Output the [X, Y] coordinate of the center of the cell containing the given text.  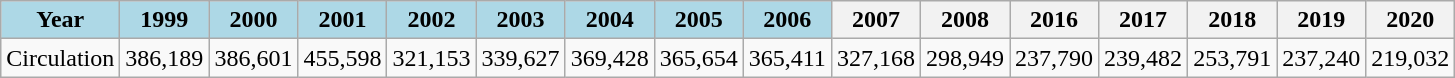
2000 [254, 20]
253,791 [1232, 58]
2005 [698, 20]
2020 [1410, 20]
365,654 [698, 58]
386,189 [164, 58]
365,411 [787, 58]
2006 [787, 20]
2016 [1054, 20]
2001 [342, 20]
237,790 [1054, 58]
239,482 [1144, 58]
321,153 [432, 58]
Circulation [60, 58]
2002 [432, 20]
369,428 [610, 58]
2017 [1144, 20]
2007 [876, 20]
219,032 [1410, 58]
2008 [964, 20]
2004 [610, 20]
455,598 [342, 58]
2018 [1232, 20]
339,627 [520, 58]
386,601 [254, 58]
1999 [164, 20]
2019 [1322, 20]
2003 [520, 20]
237,240 [1322, 58]
327,168 [876, 58]
Year [60, 20]
298,949 [964, 58]
